Provide the [x, y] coordinate of the cell's center where the given text is located.  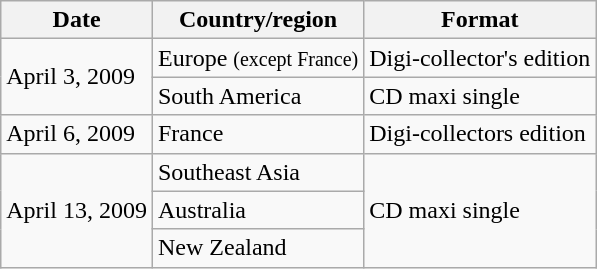
April 6, 2009 [77, 134]
Date [77, 20]
Digi-collectors edition [480, 134]
France [258, 134]
April 3, 2009 [77, 77]
Southeast Asia [258, 172]
Europe (except France) [258, 58]
New Zealand [258, 248]
Australia [258, 210]
Digi-collector's edition [480, 58]
Country/region [258, 20]
Format [480, 20]
South America [258, 96]
April 13, 2009 [77, 210]
